Output the [x, y] coordinate of the center of the cell containing the given text.  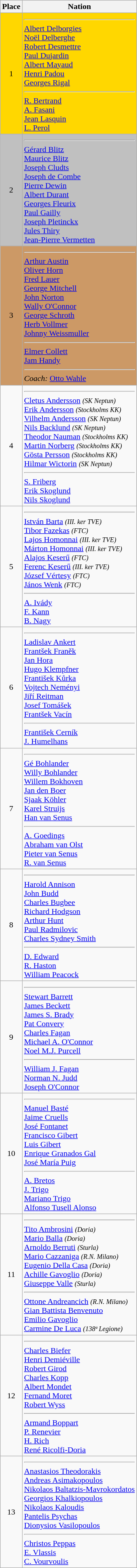
Ladislav AnkertFrantšek FraněkJan HoraHugo KlempfnerFrantišek KůrkaVojtech NeményiJiří ReitmanJosef TomášekFrantšek VacínFrantišek CerníkJ. Humelhans [79, 687]
5 [11, 566]
2 [11, 190]
4 [11, 445]
10 [11, 1153]
Place [11, 7]
9 [11, 1037]
Charles BieferHenri DemiévilleRobert GirodCharles KoppAlbert MondetFernand MoretRobert WyssArmand BoppartP. RenevierH. RichRené Ricolfi-Doria [79, 1395]
3 [11, 315]
Stewart BarrettJames BeckettJames S. BradyPat ConveryCharles FaganMichael A. O'ConnorNoel M.J. PurcellWilliam J. FaganNorman N. JuddJoseph O'Connor [79, 1037]
1 [11, 74]
Gé BohlanderWilly BohlanderWillem BokhovenJan den BoerSjaak KöhlerKarel StruijsHan van SenusA. GoedingsAbraham van OlstPieter van SenusR. van Senus [79, 808]
6 [11, 687]
11 [11, 1274]
7 [11, 808]
Harold AnnisonJohn BuddCharles BugbeeRichard HodgsonArthur HuntPaul RadmilovicCharles Sydney SmithD. EdwardR. HastonWilliam Peacock [79, 925]
Albert DelborgiesNoël DelbergheRobert DesmettrePaul DujardinAlbert MayaudHenri PadouGeorges RigalR. BertrandA. FasaniJean LasquinL. Perol [79, 74]
13 [11, 1512]
8 [11, 925]
12 [11, 1395]
Nation [79, 7]
